From the cell containing the given text, extract its center point as (X, Y) coordinate. 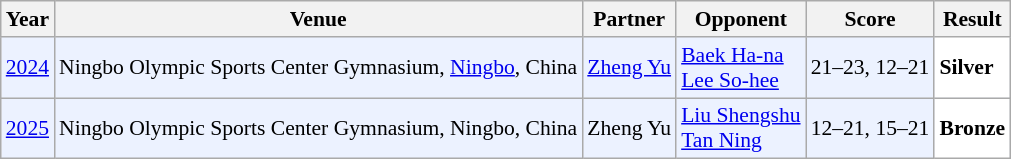
Liu Shengshu Tan Ning (740, 128)
21–23, 12–21 (870, 68)
Silver (972, 68)
Score (870, 19)
Baek Ha-na Lee So-hee (740, 68)
Year (28, 19)
Venue (318, 19)
12–21, 15–21 (870, 128)
Opponent (740, 19)
Partner (629, 19)
Bronze (972, 128)
2024 (28, 68)
Result (972, 19)
2025 (28, 128)
